Return (x, y) of the center of cell containing provided text 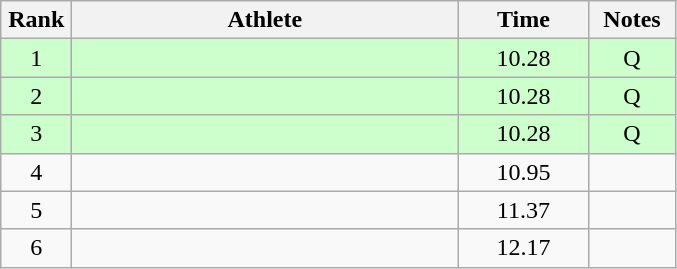
Athlete (265, 20)
Rank (36, 20)
5 (36, 210)
10.95 (524, 172)
Notes (632, 20)
12.17 (524, 248)
6 (36, 248)
4 (36, 172)
1 (36, 58)
2 (36, 96)
3 (36, 134)
11.37 (524, 210)
Time (524, 20)
